Output the (X, Y) coordinate of the center of the cell containing the given text.  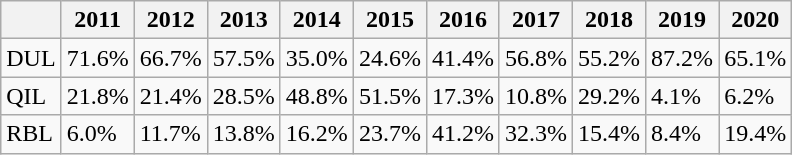
41.4% (462, 58)
19.4% (756, 134)
65.1% (756, 58)
56.8% (536, 58)
87.2% (682, 58)
55.2% (610, 58)
48.8% (316, 96)
32.3% (536, 134)
57.5% (244, 58)
2013 (244, 20)
10.8% (536, 96)
2019 (682, 20)
RBL (31, 134)
2012 (170, 20)
2018 (610, 20)
2016 (462, 20)
71.6% (98, 58)
35.0% (316, 58)
21.4% (170, 96)
16.2% (316, 134)
2011 (98, 20)
4.1% (682, 96)
8.4% (682, 134)
17.3% (462, 96)
23.7% (390, 134)
15.4% (610, 134)
6.0% (98, 134)
2020 (756, 20)
13.8% (244, 134)
2014 (316, 20)
28.5% (244, 96)
11.7% (170, 134)
51.5% (390, 96)
66.7% (170, 58)
DUL (31, 58)
21.8% (98, 96)
2017 (536, 20)
24.6% (390, 58)
41.2% (462, 134)
29.2% (610, 96)
6.2% (756, 96)
2015 (390, 20)
QIL (31, 96)
